Scan for the cell matching the given text and deliver its (x, y) coordinate at center. 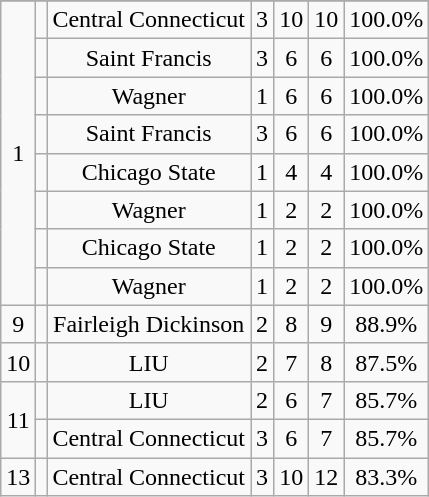
12 (326, 477)
11 (18, 419)
87.5% (386, 362)
88.9% (386, 324)
13 (18, 477)
Fairleigh Dickinson (149, 324)
83.3% (386, 477)
